Identify which cell holds the provided text, then report its (X, Y) central coordinate. 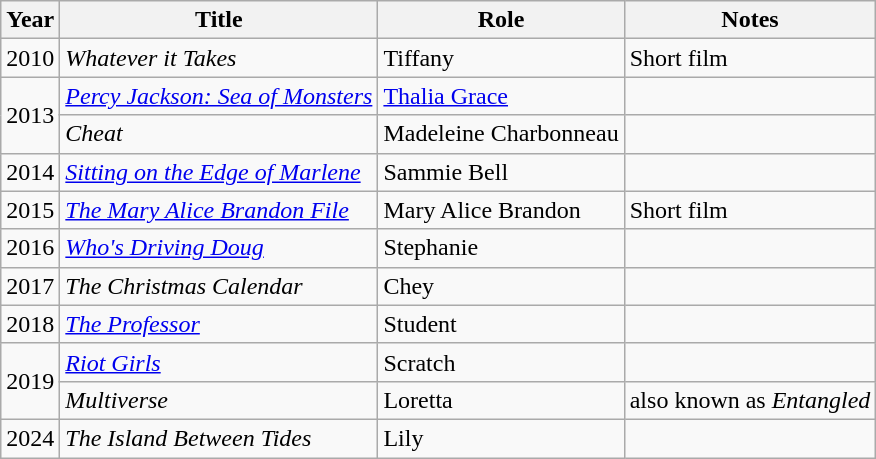
Loretta (501, 400)
2019 (30, 381)
Multiverse (219, 400)
Thalia Grace (501, 96)
Mary Alice Brandon (501, 210)
2014 (30, 172)
Who's Driving Doug (219, 248)
Chey (501, 286)
Lily (501, 438)
Year (30, 20)
The Professor (219, 324)
2010 (30, 58)
The Mary Alice Brandon File (219, 210)
2016 (30, 248)
2024 (30, 438)
The Island Between Tides (219, 438)
2018 (30, 324)
Sammie Bell (501, 172)
Scratch (501, 362)
Sitting on the Edge of Marlene (219, 172)
2013 (30, 115)
2017 (30, 286)
Madeleine Charbonneau (501, 134)
Stephanie (501, 248)
also known as Entangled (750, 400)
Percy Jackson: Sea of Monsters (219, 96)
The Christmas Calendar (219, 286)
Riot Girls (219, 362)
2015 (30, 210)
Title (219, 20)
Student (501, 324)
Role (501, 20)
Whatever it Takes (219, 58)
Cheat (219, 134)
Tiffany (501, 58)
Notes (750, 20)
